Search for the cell housing the specified text and yield its (x, y) center coordinate. 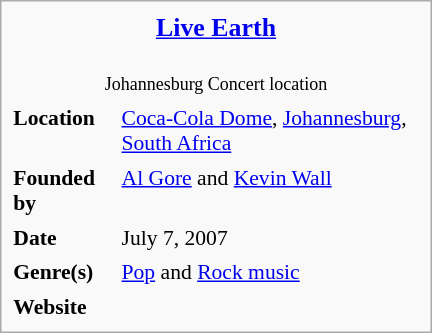
July 7, 2007 (270, 237)
Johannesburg Concert location (216, 83)
Coca-Cola Dome, Johannesburg, South Africa (270, 130)
Date (63, 237)
Location (63, 130)
Website (63, 306)
Live Earth (216, 28)
Al Gore and Kevin Wall (270, 190)
Founded by (63, 190)
Genre(s) (63, 272)
Pop and Rock music (270, 272)
